Extract the [x, y] coordinate from the center of the cell holding the provided text.  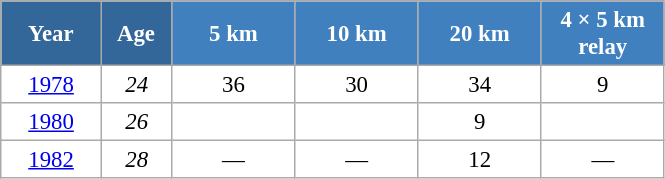
1982 [52, 160]
1980 [52, 122]
10 km [356, 34]
34 [480, 85]
5 km [234, 34]
30 [356, 85]
4 × 5 km relay [602, 34]
12 [480, 160]
36 [234, 85]
Age [136, 34]
1978 [52, 85]
28 [136, 160]
26 [136, 122]
Year [52, 34]
24 [136, 85]
20 km [480, 34]
